Identify which cell holds the provided text, then report its [x, y] central coordinate. 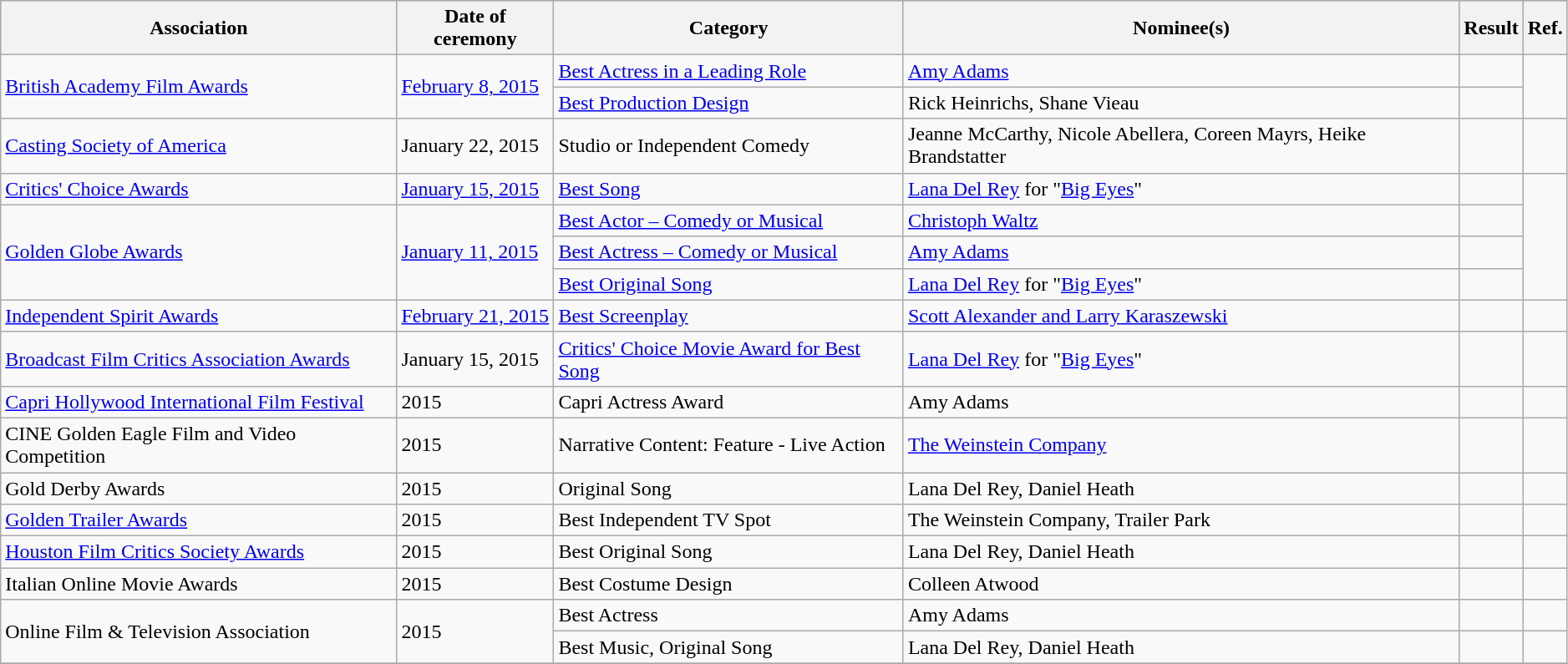
Date of ceremony [475, 28]
Best Independent TV Spot [728, 520]
Category [728, 28]
Critics' Choice Awards [199, 189]
Best Screenplay [728, 316]
Online Film & Television Association [199, 631]
Golden Trailer Awards [199, 520]
The Weinstein Company [1181, 444]
January 11, 2015 [475, 252]
Best Actor – Comedy or Musical [728, 220]
Christoph Waltz [1181, 220]
Narrative Content: Feature - Live Action [728, 444]
Capri Actress Award [728, 402]
Houston Film Critics Society Awards [199, 552]
Italian Online Movie Awards [199, 584]
Critics' Choice Movie Award for Best Song [728, 359]
Best Production Design [728, 103]
February 8, 2015 [475, 87]
January 22, 2015 [475, 145]
Best Costume Design [728, 584]
The Weinstein Company, Trailer Park [1181, 520]
Nominee(s) [1181, 28]
Best Actress – Comedy or Musical [728, 252]
Best Actress [728, 616]
Studio or Independent Comedy [728, 145]
Gold Derby Awards [199, 489]
February 21, 2015 [475, 316]
Colleen Atwood [1181, 584]
Golden Globe Awards [199, 252]
Jeanne McCarthy, Nicole Abellera, Coreen Mayrs, Heike Brandstatter [1181, 145]
Result [1491, 28]
British Academy Film Awards [199, 87]
Capri Hollywood International Film Festival [199, 402]
Broadcast Film Critics Association Awards [199, 359]
Ref. [1545, 28]
Scott Alexander and Larry Karaszewski [1181, 316]
Best Actress in a Leading Role [728, 71]
Rick Heinrichs, Shane Vieau [1181, 103]
CINE Golden Eagle Film and Video Competition [199, 444]
Association [199, 28]
Best Song [728, 189]
Independent Spirit Awards [199, 316]
Casting Society of America [199, 145]
Best Music, Original Song [728, 647]
Original Song [728, 489]
